Output the (X, Y) coordinate of the center of the cell containing the given text.  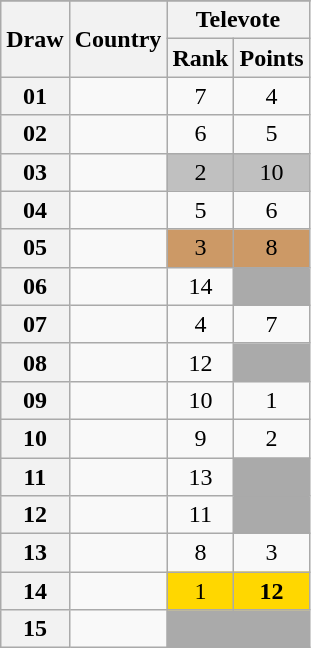
03 (35, 172)
07 (35, 324)
Televote (238, 20)
15 (35, 629)
9 (200, 438)
06 (35, 286)
05 (35, 248)
01 (35, 96)
08 (35, 362)
Points (272, 58)
04 (35, 210)
02 (35, 134)
Country (118, 39)
Rank (200, 58)
09 (35, 400)
Draw (35, 39)
